From the cell containing the given text, extract its center point as [X, Y] coordinate. 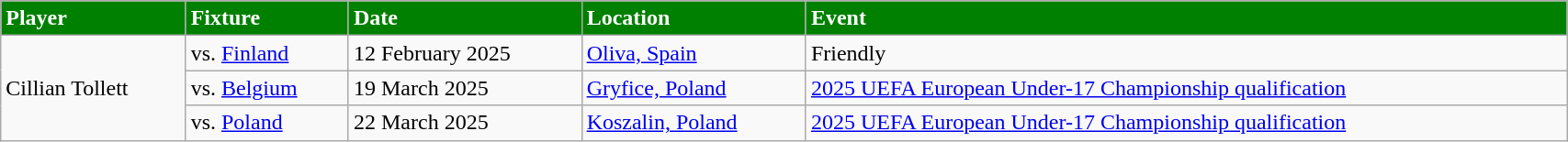
Oliva, Spain [694, 53]
Cillian Tollett [94, 88]
Koszalin, Poland [694, 123]
12 February 2025 [465, 53]
vs. Finland [266, 53]
Fixture [266, 18]
vs. Poland [266, 123]
22 March 2025 [465, 123]
Gryfice, Poland [694, 88]
Date [465, 18]
Friendly [1186, 53]
Location [694, 18]
19 March 2025 [465, 88]
Event [1186, 18]
Player [94, 18]
vs. Belgium [266, 88]
